Search for the cell housing the specified text and yield its [x, y] center coordinate. 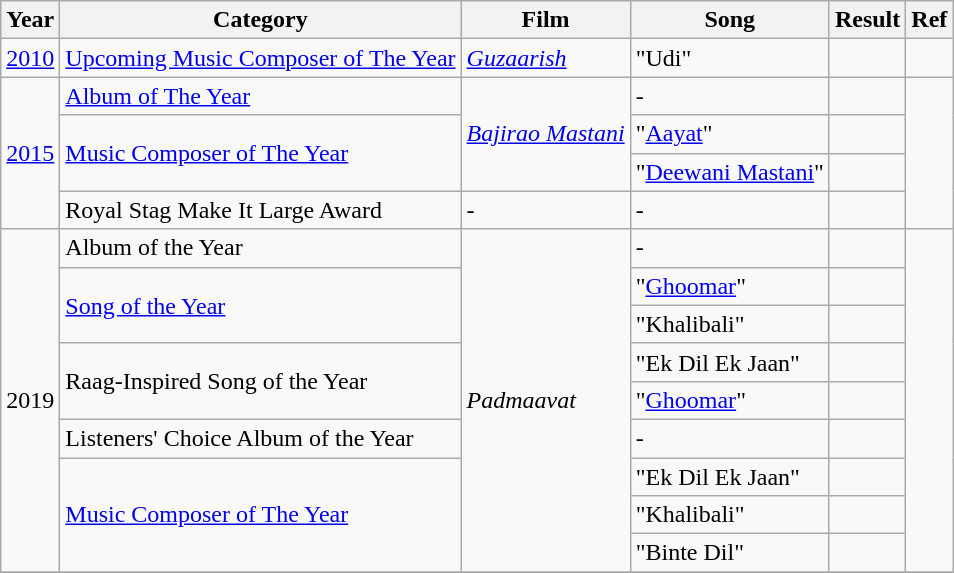
Film [546, 20]
"Udi" [730, 58]
2019 [30, 400]
2010 [30, 58]
Padmaavat [546, 400]
Category [260, 20]
Listeners' Choice Album of the Year [260, 438]
"Aayat" [730, 134]
Bajirao Mastani [546, 134]
Song [730, 20]
Royal Stag Make It Large Award [260, 210]
Year [30, 20]
Album of The Year [260, 96]
Result [867, 20]
Ref [930, 20]
Album of the Year [260, 248]
2015 [30, 153]
"Deewani Mastani" [730, 172]
Raag-Inspired Song of the Year [260, 381]
Upcoming Music Composer of The Year [260, 58]
Guzaarish [546, 58]
Song of the Year [260, 305]
"Binte Dil" [730, 553]
